Scan for the cell matching the given text and deliver its (x, y) coordinate at center. 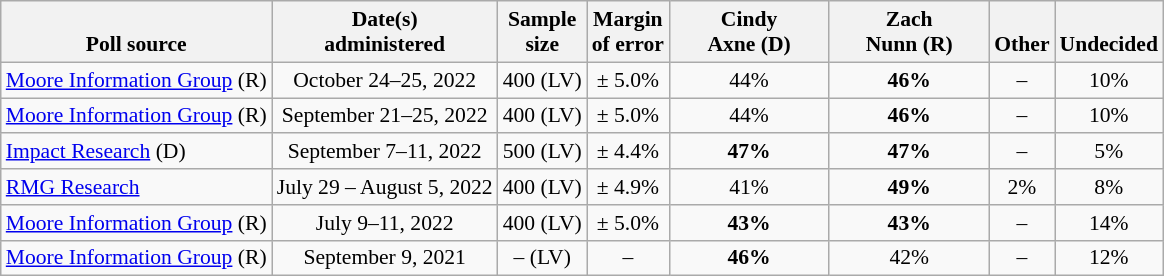
Impact Research (D) (136, 152)
– (LV) (542, 258)
8% (1109, 187)
CindyAxne (D) (749, 32)
September 9, 2021 (385, 258)
ZachNunn (R) (909, 32)
42% (909, 258)
49% (909, 187)
Date(s)administered (385, 32)
Poll source (136, 32)
Undecided (1109, 32)
Marginof error (628, 32)
14% (1109, 223)
41% (749, 187)
5% (1109, 152)
July 29 – August 5, 2022 (385, 187)
2% (1022, 187)
Other (1022, 32)
± 4.9% (628, 187)
12% (1109, 258)
September 21–25, 2022 (385, 116)
October 24–25, 2022 (385, 80)
± 4.4% (628, 152)
RMG Research (136, 187)
Samplesize (542, 32)
July 9–11, 2022 (385, 223)
September 7–11, 2022 (385, 152)
500 (LV) (542, 152)
